Find where the given text appears and provide that cell's center as [x, y] coordinate. 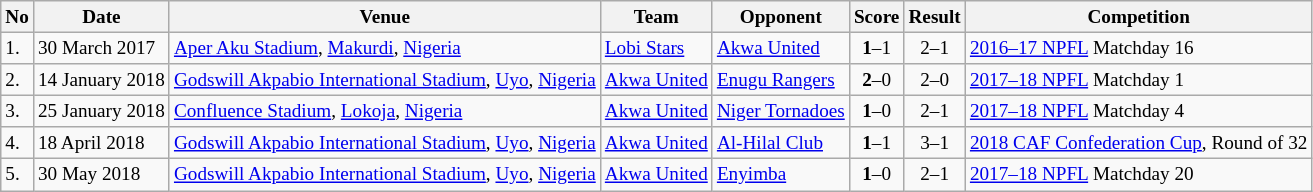
2017–18 NPFL Matchday 20 [1138, 175]
Score [876, 17]
2018 CAF Confederation Cup, Round of 32 [1138, 143]
2017–18 NPFL Matchday 1 [1138, 80]
3–1 [934, 143]
Team [656, 17]
No [18, 17]
Date [101, 17]
Competition [1138, 17]
Aper Aku Stadium, Makurdi, Nigeria [384, 48]
4. [18, 143]
25 January 2018 [101, 111]
2. [18, 80]
30 May 2018 [101, 175]
5. [18, 175]
2016–17 NPFL Matchday 16 [1138, 48]
Confluence Stadium, Lokoja, Nigeria [384, 111]
2017–18 NPFL Matchday 4 [1138, 111]
3. [18, 111]
18 April 2018 [101, 143]
14 January 2018 [101, 80]
Niger Tornadoes [780, 111]
Enyimba [780, 175]
Al-Hilal Club [780, 143]
Opponent [780, 17]
Result [934, 17]
Venue [384, 17]
Lobi Stars [656, 48]
Enugu Rangers [780, 80]
1. [18, 48]
30 March 2017 [101, 48]
